Extract the [x, y] coordinate from the center of the cell holding the provided text.  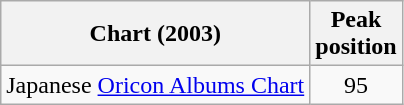
Peakposition [356, 34]
Chart (2003) [156, 34]
Japanese Oricon Albums Chart [156, 85]
95 [356, 85]
